From the cell containing the given text, extract its center point as [X, Y] coordinate. 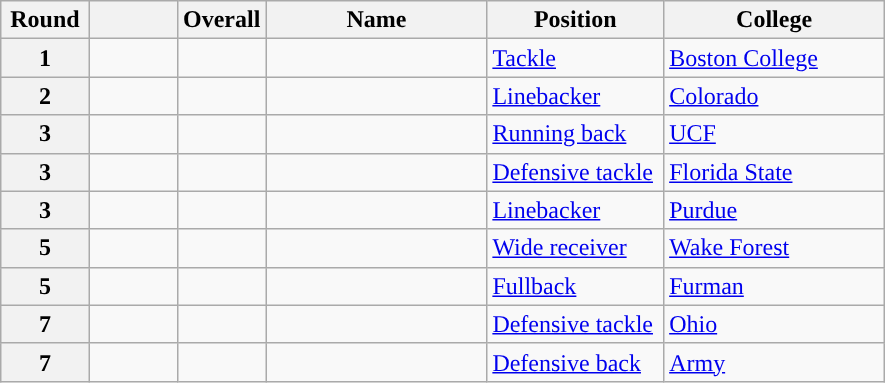
Army [774, 362]
Florida State [774, 172]
College [774, 20]
1 [45, 58]
Overall [222, 20]
Running back [576, 134]
Position [576, 20]
Name [376, 20]
Ohio [774, 324]
2 [45, 96]
Defensive back [576, 362]
Wide receiver [576, 248]
Boston College [774, 58]
Furman [774, 286]
Tackle [576, 58]
Wake Forest [774, 248]
Round [45, 20]
UCF [774, 134]
Colorado [774, 96]
Purdue [774, 210]
Fullback [576, 286]
